Pinpoint the cell where the given text exists, returning its [x, y] midpoint coordinate. 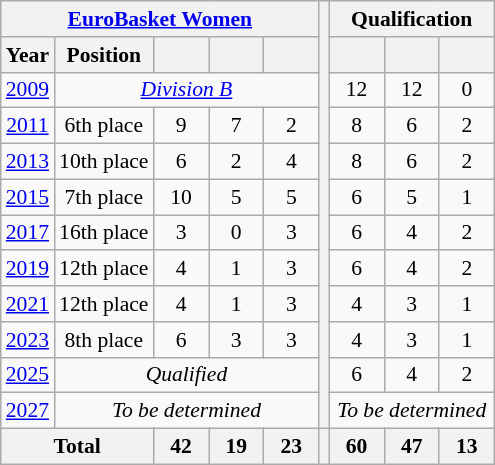
7th place [104, 197]
2025 [28, 375]
2009 [28, 90]
Position [104, 55]
2015 [28, 197]
23 [292, 447]
9 [180, 126]
2013 [28, 162]
Qualified [186, 375]
19 [236, 447]
2027 [28, 411]
7 [236, 126]
EuroBasket Women [160, 19]
Total [78, 447]
42 [180, 447]
2019 [28, 269]
8th place [104, 340]
Year [28, 55]
Division B [186, 90]
2021 [28, 304]
2017 [28, 233]
2023 [28, 340]
13 [466, 447]
16th place [104, 233]
6th place [104, 126]
Qualification [412, 19]
47 [412, 447]
10 [180, 197]
2011 [28, 126]
60 [356, 447]
10th place [104, 162]
